Capture the cell that displays the provided text and extract its (X, Y) central coordinate. 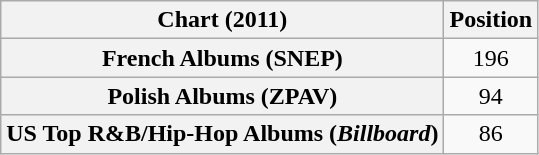
Polish Albums (ZPAV) (222, 96)
196 (491, 58)
French Albums (SNEP) (222, 58)
94 (491, 96)
Position (491, 20)
Chart (2011) (222, 20)
US Top R&B/Hip-Hop Albums (Billboard) (222, 134)
86 (491, 134)
